Search for the cell housing the specified text and yield its [x, y] center coordinate. 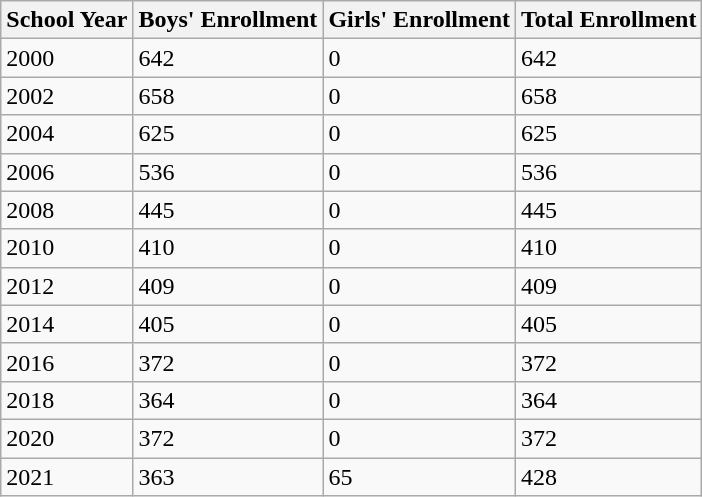
2000 [67, 58]
School Year [67, 20]
428 [609, 477]
2004 [67, 134]
2016 [67, 362]
2010 [67, 248]
65 [420, 477]
Girls' Enrollment [420, 20]
2021 [67, 477]
Boys' Enrollment [228, 20]
2012 [67, 286]
2006 [67, 172]
2020 [67, 438]
2008 [67, 210]
2018 [67, 400]
2014 [67, 324]
Total Enrollment [609, 20]
2002 [67, 96]
363 [228, 477]
